Return [x, y] of the center of cell containing provided text 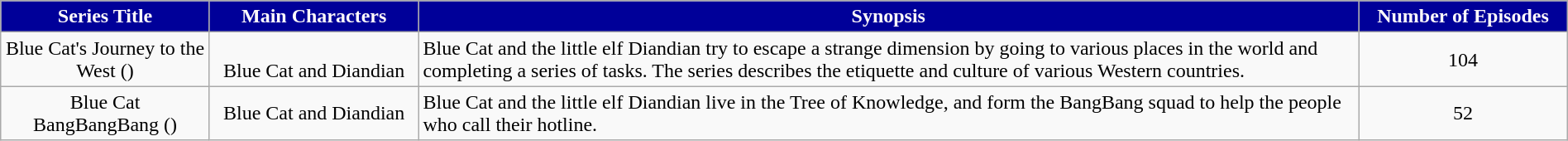
52 [1464, 113]
Blue Cat's Journey to the West () [106, 60]
Number of Episodes [1464, 17]
Main Characters [314, 17]
Synopsis [888, 17]
104 [1464, 60]
Blue Cat BangBangBang () [106, 113]
Blue Cat and the little elf Diandian live in the Tree of Knowledge, and form the BangBang squad to help the people who call their hotline. [888, 113]
Series Title [106, 17]
